Return [X, Y] of the center of cell containing provided text 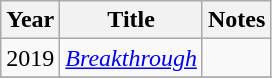
Title [132, 20]
Notes [236, 20]
Breakthrough [132, 58]
Year [30, 20]
2019 [30, 58]
